Detect which cell encompasses the target text, then output its (X, Y) center coordinate. 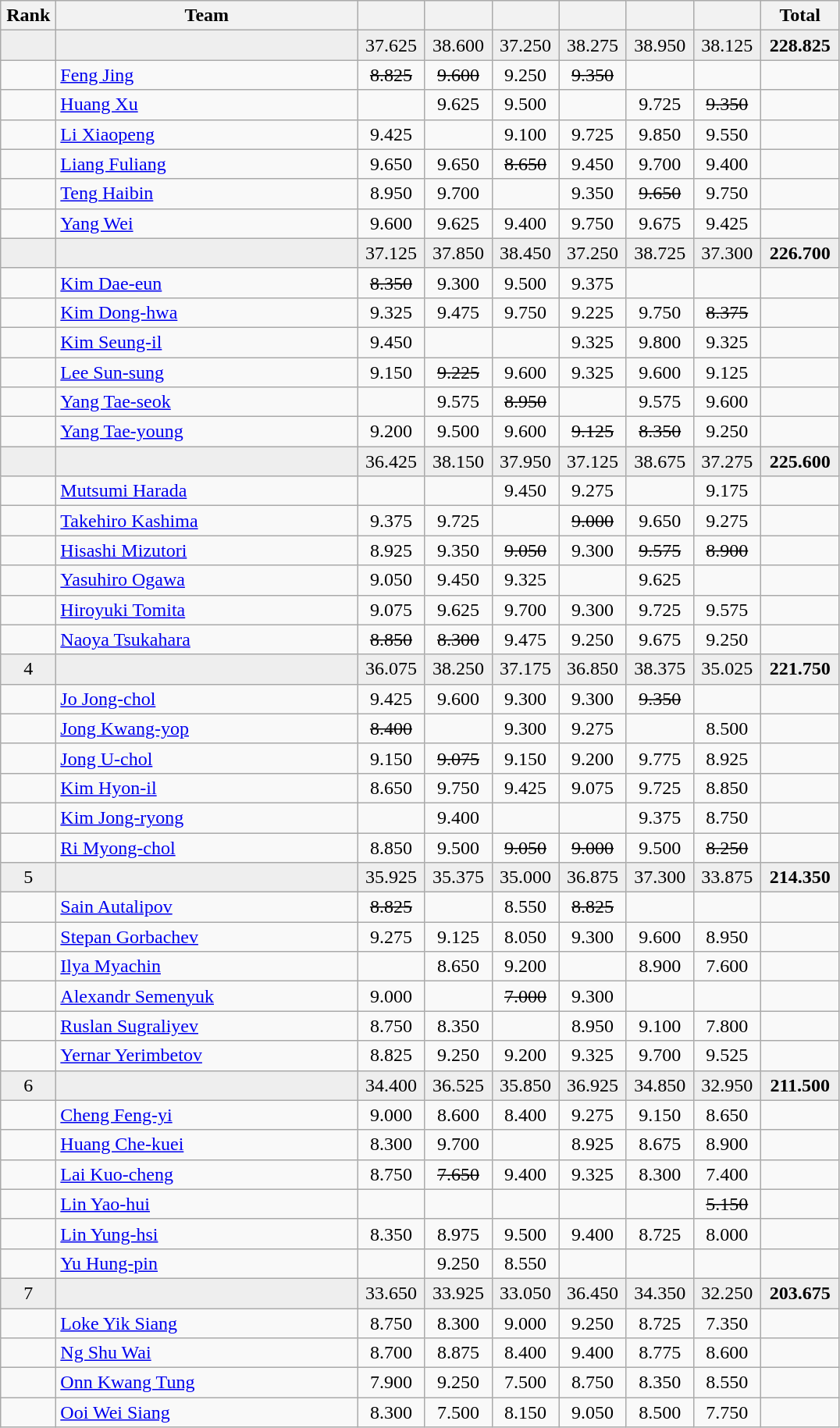
35.000 (525, 878)
Ng Shu Wai (207, 1353)
38.250 (458, 669)
Cheng Feng-yi (207, 1115)
226.700 (799, 253)
8.700 (391, 1353)
Jong Kwang-yop (207, 728)
38.600 (458, 45)
5.150 (727, 1204)
9.850 (660, 134)
7.800 (727, 1026)
7.750 (727, 1412)
Huang Xu (207, 105)
37.850 (458, 253)
Ilya Myachin (207, 967)
9.175 (727, 491)
Yernar Yerimbetov (207, 1056)
214.350 (799, 878)
Kim Dae-eun (207, 283)
Lin Yung-hsi (207, 1234)
5 (28, 878)
7.600 (727, 967)
Jong U-chol (207, 758)
35.925 (391, 878)
33.875 (727, 878)
Feng Jing (207, 75)
Lin Yao-hui (207, 1204)
38.725 (660, 253)
35.375 (458, 878)
221.750 (799, 669)
6 (28, 1085)
Huang Che-kuei (207, 1145)
32.250 (727, 1293)
8.375 (727, 312)
225.600 (799, 461)
Alexandr Semenyuk (207, 996)
9.800 (660, 342)
8.675 (660, 1145)
Kim Dong-hwa (207, 312)
37.275 (727, 461)
34.400 (391, 1085)
7.650 (458, 1174)
Kim Jong-ryong (207, 817)
8.975 (458, 1234)
38.275 (593, 45)
32.950 (727, 1085)
8.875 (458, 1353)
Loke Yik Siang (207, 1323)
37.950 (525, 461)
33.050 (525, 1293)
Yasuhiro Ogawa (207, 580)
Yu Hung-pin (207, 1263)
37.175 (525, 669)
Naoya Tsukahara (207, 639)
203.675 (799, 1293)
36.525 (458, 1085)
38.950 (660, 45)
Total (799, 16)
7.350 (727, 1323)
Hisashi Mizutori (207, 550)
Rank (28, 16)
9.550 (727, 134)
34.350 (660, 1293)
36.425 (391, 461)
8.050 (525, 937)
Hiroyuki Tomita (207, 610)
36.875 (593, 878)
38.450 (525, 253)
38.150 (458, 461)
33.925 (458, 1293)
8.775 (660, 1353)
Yang Tae-young (207, 432)
34.850 (660, 1085)
Ri Myong-chol (207, 847)
Ruslan Sugraliyev (207, 1026)
Team (207, 16)
7 (28, 1293)
4 (28, 669)
Kim Hyon-il (207, 788)
Sain Autalipov (207, 907)
35.025 (727, 669)
228.825 (799, 45)
36.450 (593, 1293)
36.075 (391, 669)
7.000 (525, 996)
33.650 (391, 1293)
Jo Jong-chol (207, 699)
Teng Haibin (207, 194)
Onn Kwang Tung (207, 1383)
Mutsumi Harada (207, 491)
37.625 (391, 45)
8.150 (525, 1412)
Lai Kuo-cheng (207, 1174)
38.675 (660, 461)
38.375 (660, 669)
7.400 (727, 1174)
8.000 (727, 1234)
9.525 (727, 1056)
35.850 (525, 1085)
36.925 (593, 1085)
211.500 (799, 1085)
8.250 (727, 847)
9.775 (660, 758)
Takehiro Kashima (207, 521)
Li Xiaopeng (207, 134)
Stepan Gorbachev (207, 937)
Lee Sun-sung (207, 372)
36.850 (593, 669)
38.125 (727, 45)
Yang Tae-seok (207, 402)
Ooi Wei Siang (207, 1412)
Liang Fuliang (207, 164)
Kim Seung-il (207, 342)
7.900 (391, 1383)
Yang Wei (207, 223)
